Detect which cell encompasses the target text, then output its [x, y] center coordinate. 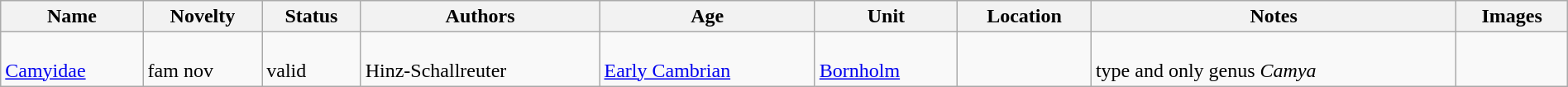
Notes [1274, 17]
Unit [886, 17]
Camyidae [72, 60]
Hinz-Schallreuter [480, 60]
valid [311, 60]
Images [1512, 17]
Early Cambrian [707, 60]
fam nov [203, 60]
type and only genus Camya [1274, 60]
Status [311, 17]
Bornholm [886, 60]
Authors [480, 17]
Novelty [203, 17]
Location [1025, 17]
Name [72, 17]
Age [707, 17]
